Identify which cell holds the provided text, then report its [x, y] central coordinate. 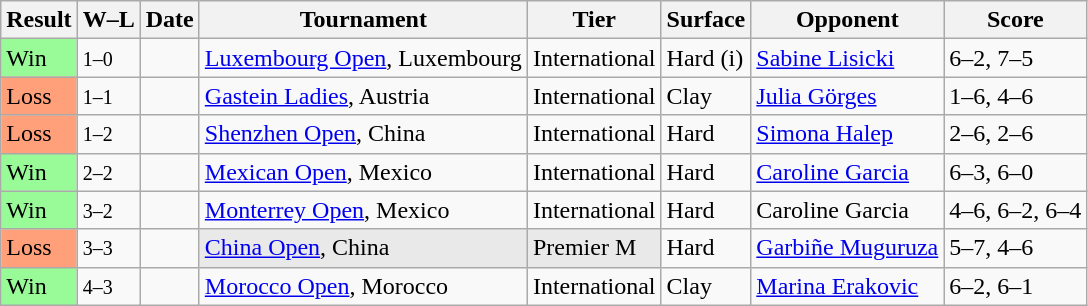
3–2 [108, 210]
6–2, 6–1 [1016, 286]
Mexican Open, Mexico [363, 172]
3–3 [108, 248]
Luxembourg Open, Luxembourg [363, 58]
Marina Erakovic [848, 286]
Gastein Ladies, Austria [363, 96]
Opponent [848, 20]
Score [1016, 20]
1–6, 4–6 [1016, 96]
1–1 [108, 96]
Tier [594, 20]
2–6, 2–6 [1016, 134]
Date [170, 20]
Premier M [594, 248]
2–2 [108, 172]
Result [39, 20]
Shenzhen Open, China [363, 134]
Garbiñe Muguruza [848, 248]
Julia Görges [848, 96]
6–2, 7–5 [1016, 58]
China Open, China [363, 248]
4–6, 6–2, 6–4 [1016, 210]
Tournament [363, 20]
Sabine Lisicki [848, 58]
1–2 [108, 134]
4–3 [108, 286]
6–3, 6–0 [1016, 172]
5–7, 4–6 [1016, 248]
Morocco Open, Morocco [363, 286]
Hard (i) [706, 58]
W–L [108, 20]
1–0 [108, 58]
Surface [706, 20]
Simona Halep [848, 134]
Monterrey Open, Mexico [363, 210]
